From the cell containing the given text, extract its center point as [X, Y] coordinate. 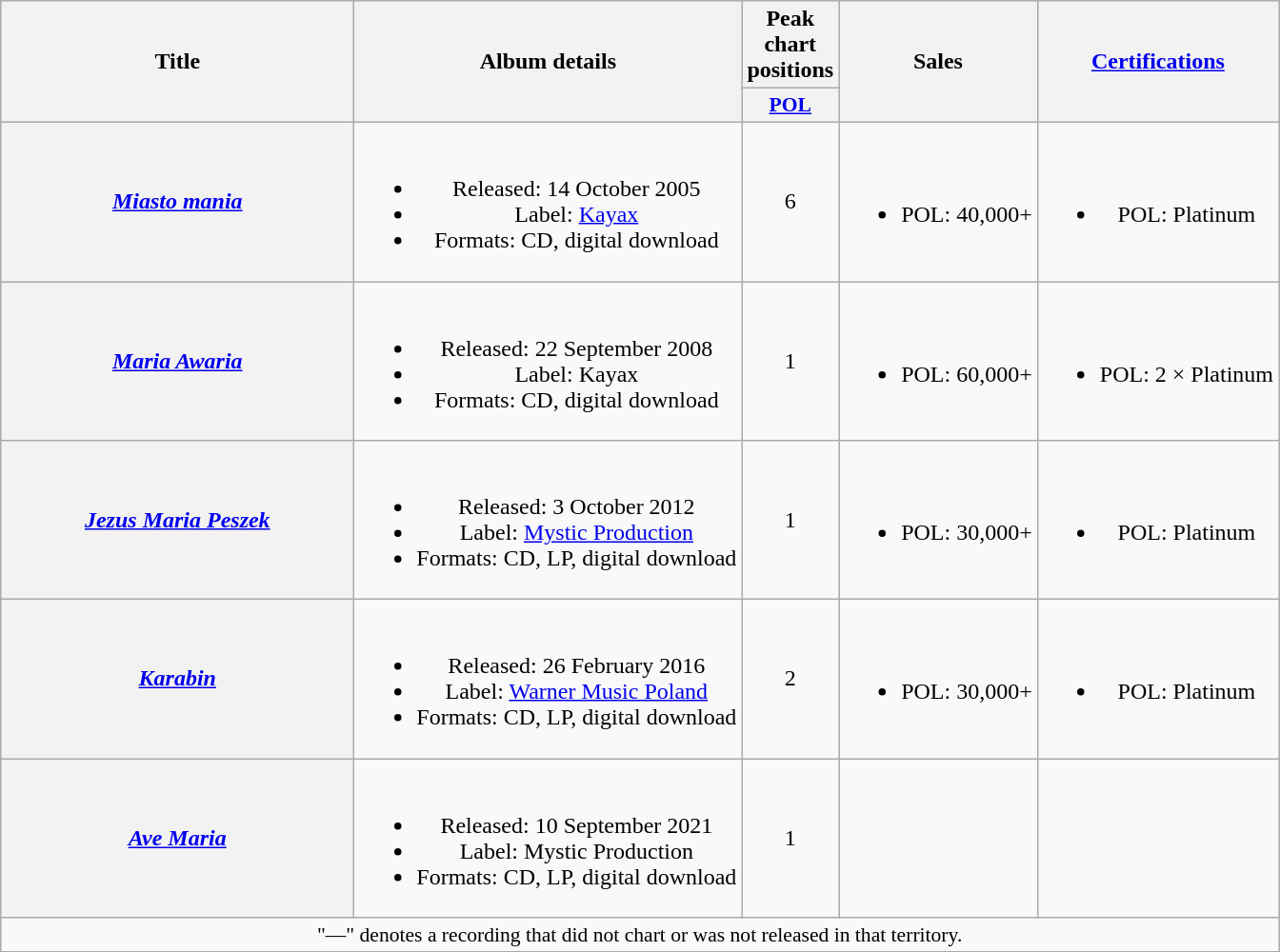
Released: 10 September 2021Label: Mystic ProductionFormats: CD, LP, digital download [549, 838]
Jezus Maria Peszek [177, 520]
POL: 60,000+ [939, 362]
Sales [939, 62]
Ave Maria [177, 838]
POL: 2 × Platinum [1158, 362]
Released: 22 September 2008Label: KayaxFormats: CD, digital download [549, 362]
2 [790, 680]
"—" denotes a recording that did not chart or was not released in that territory. [640, 935]
Title [177, 62]
POL [790, 106]
Certifications [1158, 62]
Album details [549, 62]
Released: 26 February 2016Label: Warner Music PolandFormats: CD, LP, digital download [549, 680]
Karabin [177, 680]
Peak chart positions [790, 45]
Released: 14 October 2005Label: KayaxFormats: CD, digital download [549, 202]
Maria Awaria [177, 362]
Miasto mania [177, 202]
POL: 40,000+ [939, 202]
6 [790, 202]
Released: 3 October 2012Label: Mystic ProductionFormats: CD, LP, digital download [549, 520]
